Provide the (X, Y) coordinate of the cell's center where the given text is located.  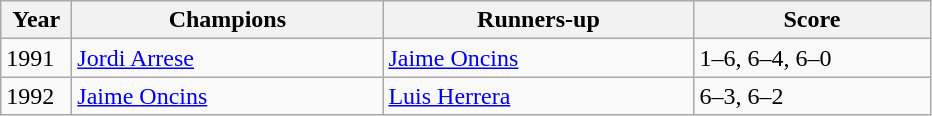
Year (36, 20)
1991 (36, 58)
Jordi Arrese (228, 58)
1–6, 6–4, 6–0 (812, 58)
Champions (228, 20)
Score (812, 20)
6–3, 6–2 (812, 96)
1992 (36, 96)
Luis Herrera (538, 96)
Runners-up (538, 20)
